Identify which cell holds the provided text, then report its (x, y) central coordinate. 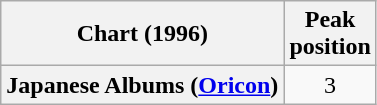
3 (330, 85)
Japanese Albums (Oricon) (142, 85)
Chart (1996) (142, 34)
Peak position (330, 34)
